Output the (X, Y) coordinate of the center of the cell containing the given text.  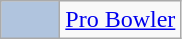
Pro Bowler (120, 20)
